From the cell containing the given text, extract its center point as [X, Y] coordinate. 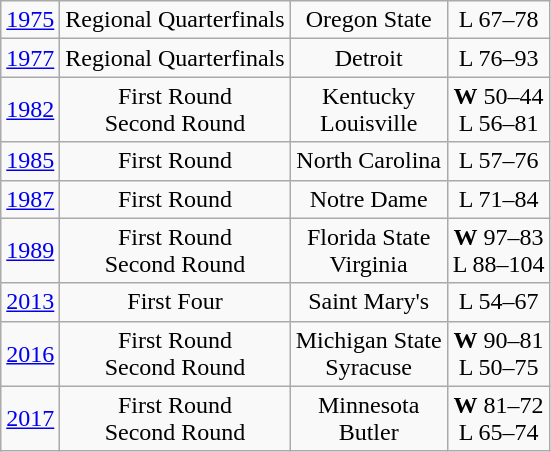
2013 [30, 302]
L 57–76 [498, 161]
2016 [30, 354]
W 81–72L 65–74 [498, 418]
KentuckyLouisville [368, 110]
W 97–83L 88–104 [498, 250]
1977 [30, 58]
Oregon State [368, 20]
1975 [30, 20]
Saint Mary's [368, 302]
L 67–78 [498, 20]
Detroit [368, 58]
1982 [30, 110]
1987 [30, 199]
2017 [30, 418]
L 76–93 [498, 58]
First Four [175, 302]
MinnesotaButler [368, 418]
W 90–81L 50–75 [498, 354]
Michigan StateSyracuse [368, 354]
1989 [30, 250]
Notre Dame [368, 199]
L 71–84 [498, 199]
W 50–44L 56–81 [498, 110]
1985 [30, 161]
Florida StateVirginia [368, 250]
L 54–67 [498, 302]
North Carolina [368, 161]
